Locate the cell with the specified text and output its (x, y) center coordinate. 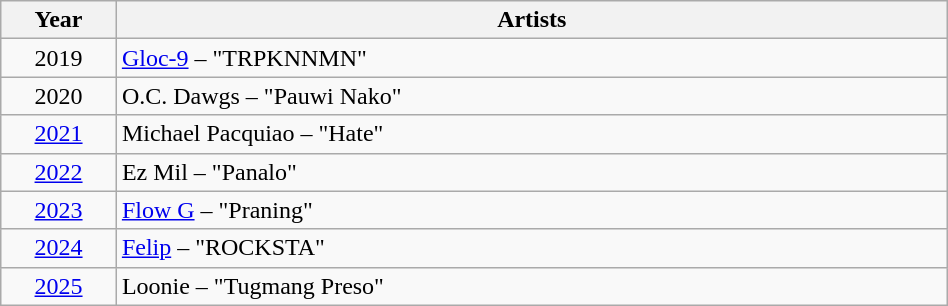
O.C. Dawgs – "Pauwi Nako" (532, 96)
2025 (59, 286)
Year (59, 20)
Gloc-9 – "TRPKNNMN" (532, 58)
2022 (59, 172)
2020 (59, 96)
2019 (59, 58)
Ez Mil – "Panalo" (532, 172)
Flow G – "Praning" (532, 210)
2023 (59, 210)
Loonie – "Tugmang Preso" (532, 286)
Felip – "ROCKSTA" (532, 248)
2021 (59, 134)
Artists (532, 20)
Michael Pacquiao – "Hate" (532, 134)
2024 (59, 248)
